Find where the given text appears and provide that cell's center as (X, Y) coordinate. 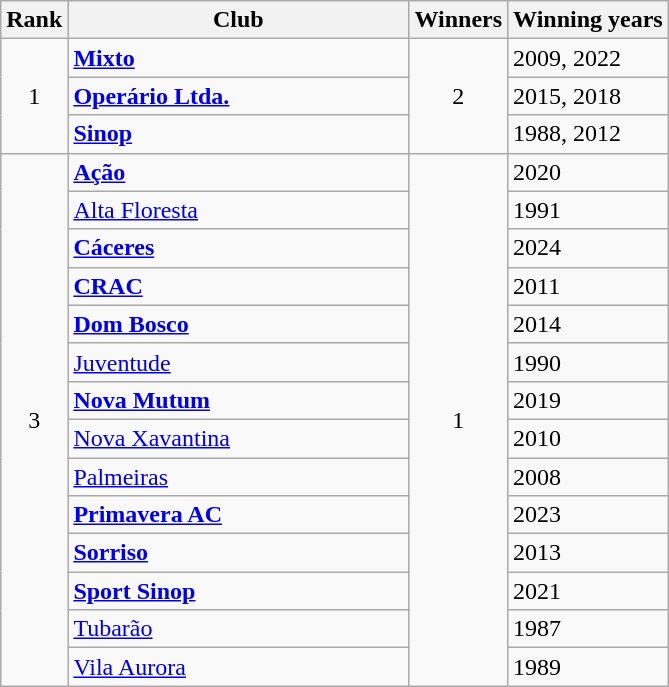
Rank (34, 20)
2015, 2018 (588, 96)
Sport Sinop (238, 591)
2023 (588, 515)
2020 (588, 172)
1988, 2012 (588, 134)
2010 (588, 438)
Sorriso (238, 553)
CRAC (238, 286)
2009, 2022 (588, 58)
Cáceres (238, 248)
2011 (588, 286)
2014 (588, 324)
1987 (588, 629)
Nova Xavantina (238, 438)
Winners (458, 20)
Tubarão (238, 629)
Winning years (588, 20)
Operário Ltda. (238, 96)
Primavera AC (238, 515)
Ação (238, 172)
1990 (588, 362)
Mixto (238, 58)
Palmeiras (238, 477)
2019 (588, 400)
Alta Floresta (238, 210)
1991 (588, 210)
Nova Mutum (238, 400)
Sinop (238, 134)
2 (458, 96)
2021 (588, 591)
Dom Bosco (238, 324)
2008 (588, 477)
Vila Aurora (238, 667)
2024 (588, 248)
Club (238, 20)
3 (34, 420)
1989 (588, 667)
Juventude (238, 362)
2013 (588, 553)
